Return the [x, y] coordinate for the center point of the cell that contains the specified text.  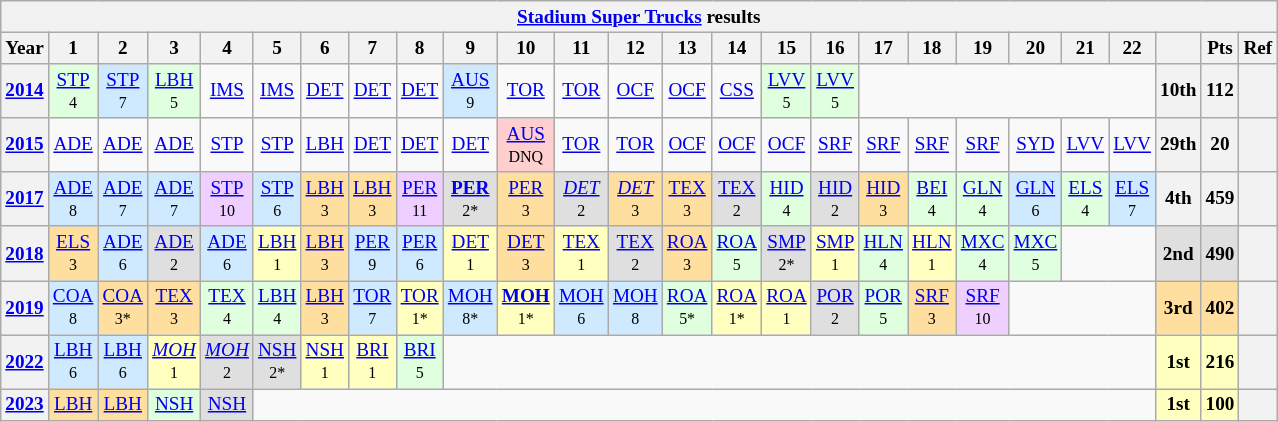
MOH1* [526, 307]
POR5 [884, 307]
LBH1 [277, 253]
BRI1 [373, 362]
LBH5 [174, 91]
MOH2 [228, 362]
HID4 [787, 199]
7 [373, 48]
COA8 [73, 307]
ADE8 [73, 199]
ROA1* [737, 307]
NSH1 [325, 362]
ROA5* [687, 307]
TOR7 [373, 307]
12 [635, 48]
2 [123, 48]
MOH8 [635, 307]
6 [325, 48]
ELS7 [1132, 199]
PER11 [420, 199]
DET1 [470, 253]
11 [581, 48]
10th [1178, 91]
112 [1220, 91]
PER6 [420, 253]
HLN1 [932, 253]
18 [932, 48]
TEX1 [581, 253]
2015 [25, 145]
ADE2 [174, 253]
10 [526, 48]
BRI5 [420, 362]
8 [420, 48]
CSS [737, 91]
MXC5 [1036, 253]
GLN6 [1036, 199]
NSH2* [277, 362]
Stadium Super Trucks results [639, 17]
STP7 [123, 91]
Year [25, 48]
2018 [25, 253]
402 [1220, 307]
ROA5 [737, 253]
MOH8* [470, 307]
4th [1178, 199]
14 [737, 48]
21 [1086, 48]
459 [1220, 199]
DET2 [581, 199]
HLN4 [884, 253]
SRF3 [932, 307]
COA3* [123, 307]
ROA1 [787, 307]
SRF10 [982, 307]
16 [835, 48]
LBH4 [277, 307]
TEX4 [228, 307]
PER2* [470, 199]
MXC4 [982, 253]
POR2 [835, 307]
2022 [25, 362]
SMP2* [787, 253]
4 [228, 48]
Ref [1258, 48]
Pts [1220, 48]
ELS3 [73, 253]
ROA3 [687, 253]
2023 [25, 405]
17 [884, 48]
3 [174, 48]
216 [1220, 362]
TOR1* [420, 307]
SYD [1036, 145]
22 [1132, 48]
MOH1 [174, 362]
GLN4 [982, 199]
2017 [25, 199]
15 [787, 48]
19 [982, 48]
STP6 [277, 199]
2014 [25, 91]
MOH6 [581, 307]
490 [1220, 253]
1 [73, 48]
2019 [25, 307]
STP10 [228, 199]
ELS4 [1086, 199]
PER3 [526, 199]
SMP1 [835, 253]
PER9 [373, 253]
HID3 [884, 199]
3rd [1178, 307]
13 [687, 48]
100 [1220, 405]
5 [277, 48]
BEI4 [932, 199]
29th [1178, 145]
HID2 [835, 199]
2nd [1178, 253]
AUSDNQ [526, 145]
9 [470, 48]
AUS9 [470, 91]
STP4 [73, 91]
